Scan for the cell matching the given text and deliver its [X, Y] coordinate at center. 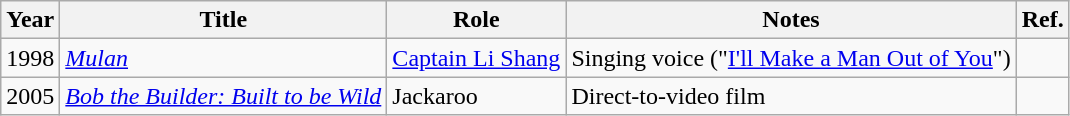
Title [224, 20]
Year [30, 20]
Singing voice ("I'll Make a Man Out of You") [791, 58]
Jackaroo [476, 96]
Ref. [1042, 20]
Notes [791, 20]
Captain Li Shang [476, 58]
1998 [30, 58]
Bob the Builder: Built to be Wild [224, 96]
Mulan [224, 58]
2005 [30, 96]
Role [476, 20]
Direct-to-video film [791, 96]
